Provide the [X, Y] coordinate of the cell's center where the given text is located.  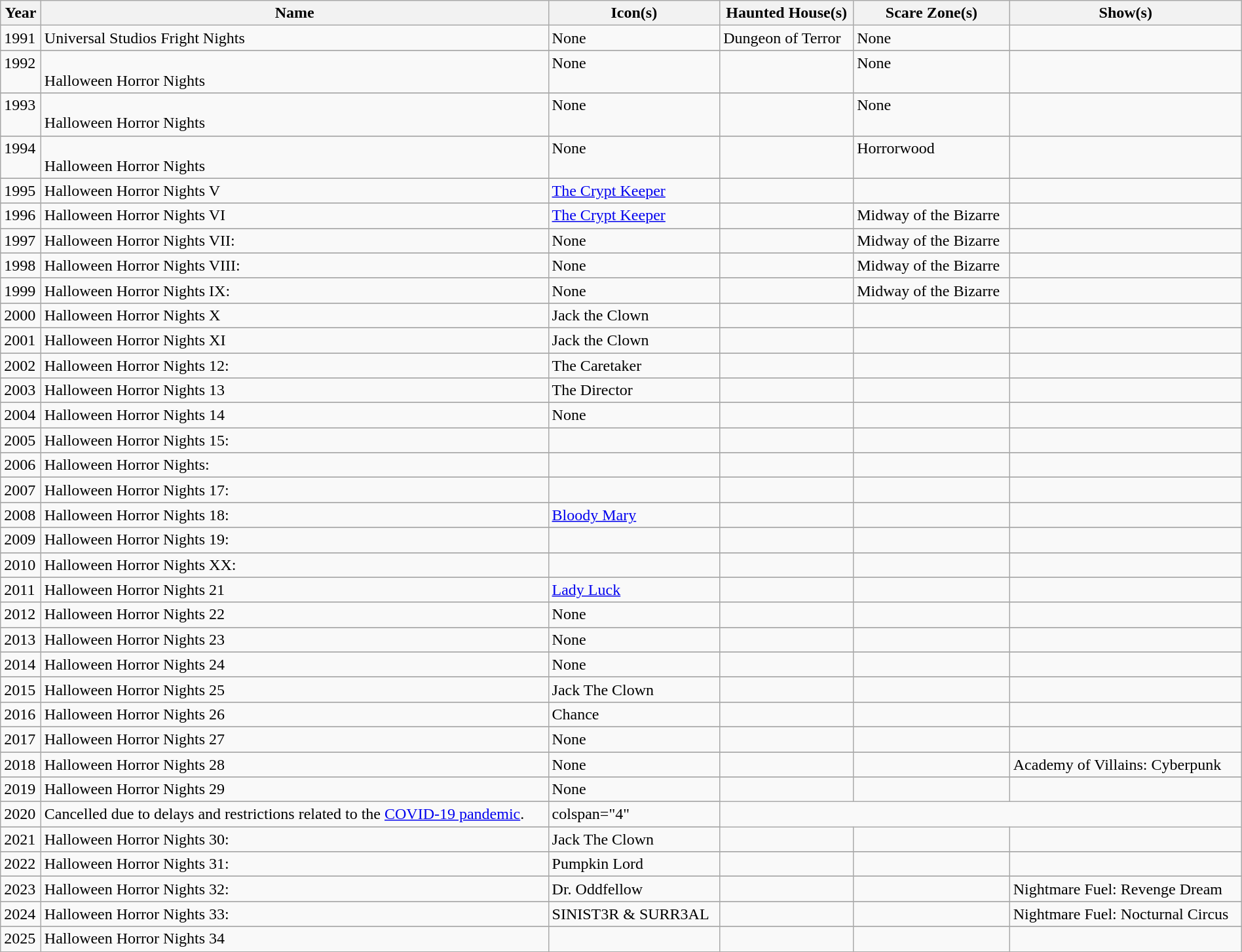
Halloween Horror Nights 28 [295, 765]
Cancelled due to delays and restrictions related to the COVID-19 pandemic. [295, 814]
Halloween Horror Nights 13 [295, 390]
Halloween Horror Nights 21 [295, 590]
Halloween Horror Nights 29 [295, 790]
Scare Zone(s) [932, 13]
Halloween Horror Nights 26 [295, 714]
2013 [21, 639]
1991 [21, 38]
Halloween Horror Nights 31: [295, 864]
Halloween Horror Nights 33: [295, 914]
Chance [634, 714]
2025 [21, 939]
Lady Luck [634, 590]
The Caretaker [634, 365]
2011 [21, 590]
Halloween Horror Nights 32: [295, 889]
Haunted House(s) [787, 13]
2002 [21, 365]
2019 [21, 790]
Halloween Horror Nights 24 [295, 664]
Halloween Horror Nights 27 [295, 739]
2003 [21, 390]
1993 [21, 114]
2012 [21, 615]
Academy of Villains: Cyberpunk [1125, 765]
Nightmare Fuel: Revenge Dream [1125, 889]
Icon(s) [634, 13]
2014 [21, 664]
2016 [21, 714]
2017 [21, 739]
Halloween Horror Nights XX: [295, 565]
2005 [21, 440]
2024 [21, 914]
Halloween Horror Nights VIII: [295, 265]
Halloween Horror Nights VI [295, 216]
2008 [21, 515]
Halloween Horror Nights 15: [295, 440]
The Director [634, 390]
Dr. Oddfellow [634, 889]
Halloween Horror Nights V [295, 191]
2018 [21, 765]
Pumpkin Lord [634, 864]
Universal Studios Fright Nights [295, 38]
Halloween Horror Nights 12: [295, 365]
2023 [21, 889]
2009 [21, 540]
2010 [21, 565]
Halloween Horror Nights 17: [295, 490]
1995 [21, 191]
2000 [21, 315]
Halloween Horror Nights XI [295, 340]
SINIST3R & SURR3AL [634, 914]
1996 [21, 216]
2007 [21, 490]
2001 [21, 340]
Halloween Horror Nights 23 [295, 639]
Halloween Horror Nights 30: [295, 839]
1998 [21, 265]
Halloween Horror Nights 34 [295, 939]
Halloween Horror Nights 22 [295, 615]
2015 [21, 689]
colspan="4" [634, 814]
Halloween Horror Nights VII: [295, 240]
Horrorwood [932, 157]
Nightmare Fuel: Nocturnal Circus [1125, 914]
Halloween Horror Nights IX: [295, 290]
Year [21, 13]
Show(s) [1125, 13]
Halloween Horror Nights X [295, 315]
2021 [21, 839]
Halloween Horror Nights 14 [295, 415]
Dungeon of Terror [787, 38]
2006 [21, 465]
Halloween Horror Nights 18: [295, 515]
Name [295, 13]
1992 [21, 72]
1997 [21, 240]
2004 [21, 415]
Halloween Horror Nights: [295, 465]
2020 [21, 814]
Halloween Horror Nights 19: [295, 540]
2022 [21, 864]
1994 [21, 157]
Bloody Mary [634, 515]
1999 [21, 290]
Halloween Horror Nights 25 [295, 689]
